For the text-containing cell, return its midpoint in (x, y) coordinate format. 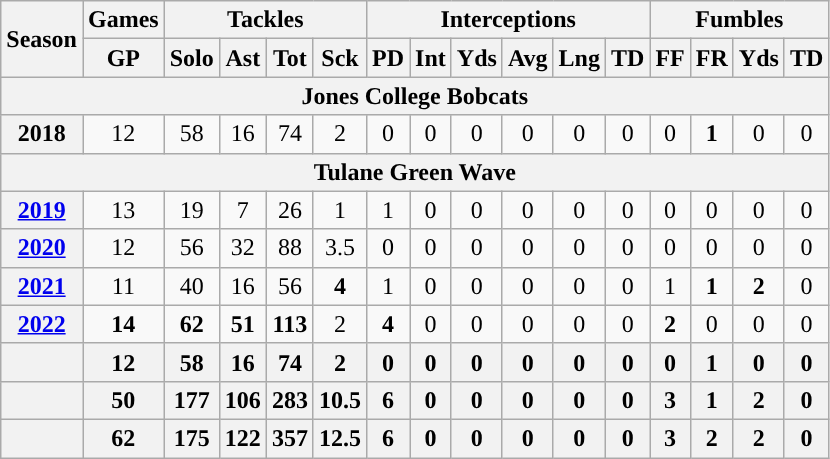
Tulane Green Wave (415, 172)
11 (123, 286)
113 (290, 324)
357 (290, 438)
Lng (579, 58)
14 (123, 324)
51 (242, 324)
Interceptions (508, 20)
283 (290, 400)
Fumbles (740, 20)
Solo (192, 58)
2019 (42, 210)
Jones College Bobcats (415, 96)
50 (123, 400)
175 (192, 438)
PD (388, 58)
40 (192, 286)
FR (712, 58)
13 (123, 210)
12.5 (340, 438)
106 (242, 400)
7 (242, 210)
Sck (340, 58)
Season (42, 39)
Ast (242, 58)
122 (242, 438)
3.5 (340, 248)
10.5 (340, 400)
Tackles (265, 20)
Tot (290, 58)
FF (670, 58)
2022 (42, 324)
2018 (42, 134)
177 (192, 400)
26 (290, 210)
Avg (528, 58)
88 (290, 248)
32 (242, 248)
Int (431, 58)
2021 (42, 286)
GP (123, 58)
19 (192, 210)
2020 (42, 248)
Games (123, 20)
